Provide the [x, y] coordinate of the cell's center where the given text is located.  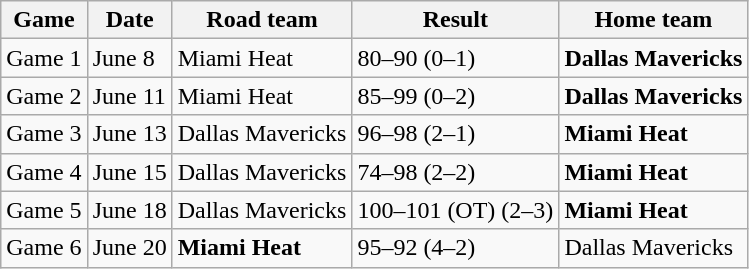
Result [456, 20]
Home team [654, 20]
June 15 [130, 172]
Game 2 [44, 96]
June 20 [130, 248]
June 8 [130, 58]
74–98 (2–2) [456, 172]
95–92 (4–2) [456, 248]
June 18 [130, 210]
85–99 (0–2) [456, 96]
June 11 [130, 96]
Game 5 [44, 210]
Road team [262, 20]
100–101 (OT) (2–3) [456, 210]
Game 4 [44, 172]
96–98 (2–1) [456, 134]
Game 1 [44, 58]
Game [44, 20]
80–90 (0–1) [456, 58]
Date [130, 20]
Game 3 [44, 134]
June 13 [130, 134]
Game 6 [44, 248]
